Scan for the cell matching the given text and deliver its [X, Y] coordinate at center. 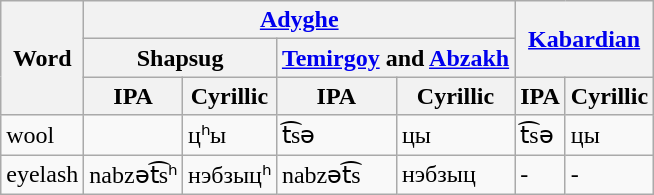
цʰы [230, 135]
Temirgoy and Abzakh [395, 58]
нэбзыц [455, 174]
wool [42, 135]
Shapsug [180, 58]
Kabardian [584, 39]
нэбзыцʰ [230, 174]
nabzət͡sʰ [134, 174]
Word [42, 58]
Adyghe [300, 20]
nabzət͡s [336, 174]
eyelash [42, 174]
